For the text-containing cell, return its midpoint in [x, y] coordinate format. 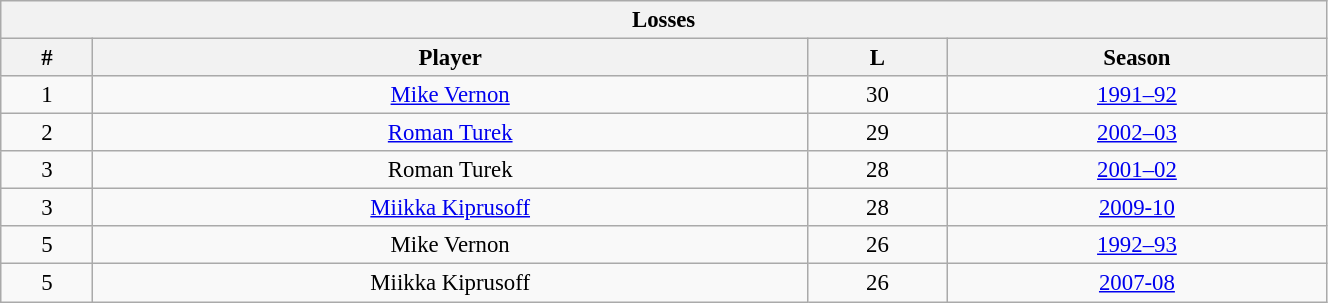
2002–03 [1136, 133]
Losses [664, 20]
Player [450, 58]
1 [47, 95]
2001–02 [1136, 170]
2 [47, 133]
1991–92 [1136, 95]
30 [877, 95]
2009-10 [1136, 208]
Season [1136, 58]
L [877, 58]
1992–93 [1136, 245]
# [47, 58]
2007-08 [1136, 283]
29 [877, 133]
